Search for the cell housing the specified text and yield its (X, Y) center coordinate. 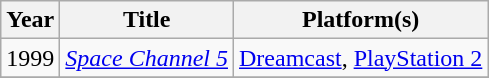
Dreamcast, PlayStation 2 (361, 58)
Space Channel 5 (147, 58)
1999 (30, 58)
Year (30, 20)
Platform(s) (361, 20)
Title (147, 20)
